Locate the cell with the specified text and output its (x, y) center coordinate. 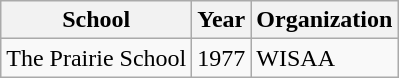
School (96, 20)
1977 (222, 58)
Organization (324, 20)
Year (222, 20)
WISAA (324, 58)
The Prairie School (96, 58)
